For the text-containing cell, return its midpoint in (X, Y) coordinate format. 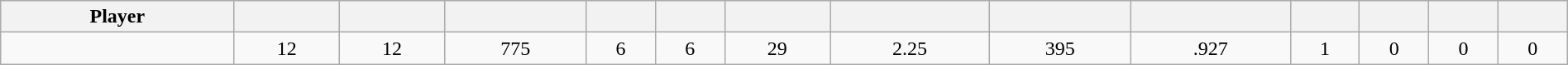
.927 (1211, 48)
2.25 (910, 48)
1 (1325, 48)
29 (777, 48)
Player (117, 17)
775 (516, 48)
395 (1060, 48)
